Pinpoint the cell where the given text exists, returning its [X, Y] midpoint coordinate. 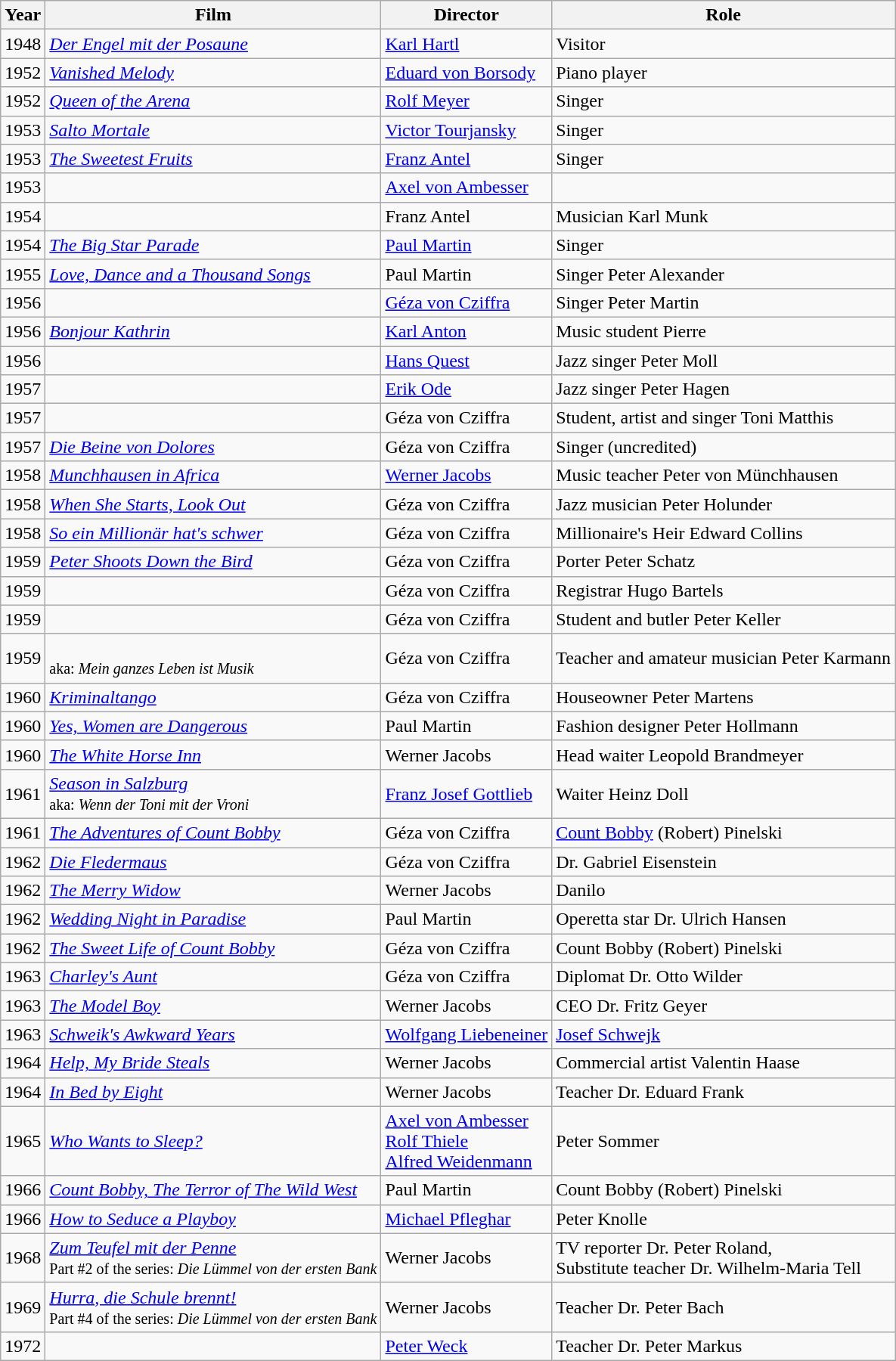
Karl Anton [467, 331]
1965 [23, 1141]
Josef Schwejk [724, 1034]
Music teacher Peter von Münchhausen [724, 476]
Diplomat Dr. Otto Wilder [724, 977]
Peter Sommer [724, 1141]
1955 [23, 274]
Bonjour Kathrin [213, 331]
CEO Dr. Fritz Geyer [724, 1006]
Victor Tourjansky [467, 130]
Teacher and amateur musician Peter Karmann [724, 658]
Singer Peter Alexander [724, 274]
Millionaire's Heir Edward Collins [724, 533]
Singer Peter Martin [724, 302]
Commercial artist Valentin Haase [724, 1063]
Danilo [724, 891]
Zum Teufel mit der PennePart #2 of the series: Die Lümmel von der ersten Bank [213, 1258]
Die Fledermaus [213, 861]
Love, Dance and a Thousand Songs [213, 274]
Karl Hartl [467, 44]
Jazz singer Peter Moll [724, 361]
Director [467, 15]
aka: Mein ganzes Leben ist Musik [213, 658]
Axel von Ambesser [467, 188]
Operetta star Dr. Ulrich Hansen [724, 919]
The Sweetest Fruits [213, 159]
The Sweet Life of Count Bobby [213, 948]
Schweik's Awkward Years [213, 1034]
The Model Boy [213, 1006]
TV reporter Dr. Peter Roland,Substitute teacher Dr. Wilhelm-Maria Tell [724, 1258]
Fashion designer Peter Hollmann [724, 726]
Piano player [724, 73]
1972 [23, 1346]
1968 [23, 1258]
Yes, Women are Dangerous [213, 726]
Salto Mortale [213, 130]
Waiter Heinz Doll [724, 794]
Eduard von Borsody [467, 73]
Der Engel mit der Posaune [213, 44]
When She Starts, Look Out [213, 504]
Student, artist and singer Toni Matthis [724, 418]
Singer (uncredited) [724, 447]
Franz Josef Gottlieb [467, 794]
Teacher Dr. Eduard Frank [724, 1092]
The Big Star Parade [213, 245]
Registrar Hugo Bartels [724, 591]
Wolfgang Liebeneiner [467, 1034]
Jazz singer Peter Hagen [724, 389]
1948 [23, 44]
Role [724, 15]
Hans Quest [467, 361]
Michael Pfleghar [467, 1219]
Munchhausen in Africa [213, 476]
Hurra, die Schule brennt!Part #4 of the series: Die Lümmel von der ersten Bank [213, 1307]
Teacher Dr. Peter Bach [724, 1307]
Erik Ode [467, 389]
The Adventures of Count Bobby [213, 832]
How to Seduce a Playboy [213, 1219]
Peter Weck [467, 1346]
The White Horse Inn [213, 755]
Jazz musician Peter Holunder [724, 504]
Peter Knolle [724, 1219]
Count Bobby, The Terror of The Wild West [213, 1190]
1969 [23, 1307]
Porter Peter Schatz [724, 562]
Year [23, 15]
Dr. Gabriel Eisenstein [724, 861]
Visitor [724, 44]
Peter Shoots Down the Bird [213, 562]
Kriminaltango [213, 697]
Head waiter Leopold Brandmeyer [724, 755]
Student and butler Peter Keller [724, 619]
Axel von AmbesserRolf ThieleAlfred Weidenmann [467, 1141]
Wedding Night in Paradise [213, 919]
Teacher Dr. Peter Markus [724, 1346]
So ein Millionär hat's schwer [213, 533]
Season in Salzburgaka: Wenn der Toni mit der Vroni [213, 794]
Music student Pierre [724, 331]
Film [213, 15]
Charley's Aunt [213, 977]
Rolf Meyer [467, 101]
Musician Karl Munk [724, 216]
Queen of the Arena [213, 101]
Who Wants to Sleep? [213, 1141]
Vanished Melody [213, 73]
The Merry Widow [213, 891]
Die Beine von Dolores [213, 447]
Houseowner Peter Martens [724, 697]
In Bed by Eight [213, 1092]
Help, My Bride Steals [213, 1063]
